Extract the [X, Y] coordinate from the center of the cell holding the provided text.  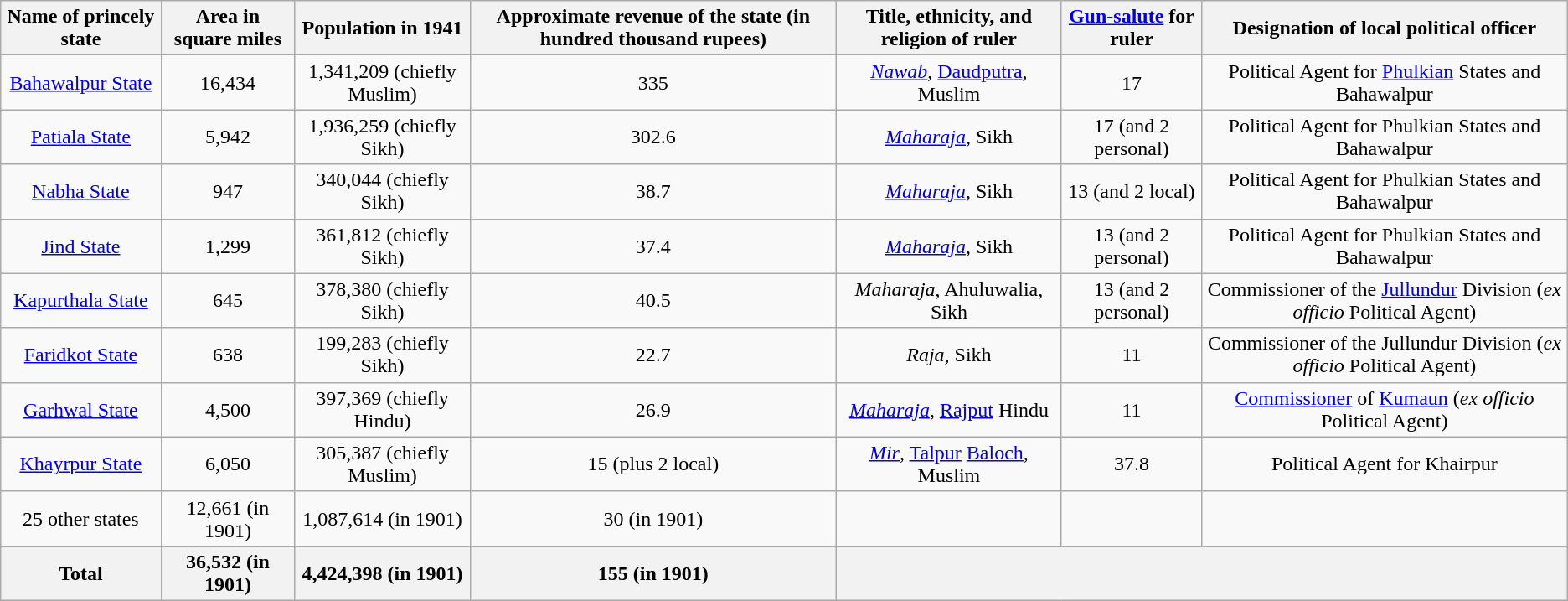
378,380 (chiefly Sikh) [383, 300]
305,387 (chiefly Muslim) [383, 464]
Maharaja, Ahuluwalia, Sikh [948, 300]
Gun-salute for ruler [1131, 28]
1,936,259 (chiefly Sikh) [383, 137]
13 (and 2 local) [1131, 191]
16,434 [228, 82]
340,044 (chiefly Sikh) [383, 191]
Faridkot State [80, 355]
Bahawalpur State [80, 82]
Population in 1941 [383, 28]
1,087,614 (in 1901) [383, 518]
Nawab, Daudputra, Muslim [948, 82]
38.7 [653, 191]
Name of princely state [80, 28]
17 (and 2 personal) [1131, 137]
Raja, Sikh [948, 355]
37.8 [1131, 464]
1,299 [228, 246]
Garhwal State [80, 409]
Patiala State [80, 137]
361,812 (chiefly Sikh) [383, 246]
22.7 [653, 355]
638 [228, 355]
37.4 [653, 246]
26.9 [653, 409]
645 [228, 300]
302.6 [653, 137]
Nabha State [80, 191]
40.5 [653, 300]
Designation of local political officer [1384, 28]
Political Agent for Khairpur [1384, 464]
Mir, Talpur Baloch, Muslim [948, 464]
Maharaja, Rajput Hindu [948, 409]
Kapurthala State [80, 300]
397,369 (chiefly Hindu) [383, 409]
Title, ethnicity, and religion of ruler [948, 28]
4,424,398 (in 1901) [383, 573]
155 (in 1901) [653, 573]
36,532 (in 1901) [228, 573]
25 other states [80, 518]
15 (plus 2 local) [653, 464]
Area in square miles [228, 28]
30 (in 1901) [653, 518]
1,341,209 (chiefly Muslim) [383, 82]
Total [80, 573]
335 [653, 82]
5,942 [228, 137]
Approximate revenue of the state (in hundred thousand rupees) [653, 28]
12,661 (in 1901) [228, 518]
947 [228, 191]
Khayrpur State [80, 464]
Commissioner of Kumaun (ex officio Political Agent) [1384, 409]
4,500 [228, 409]
Jind State [80, 246]
17 [1131, 82]
199,283 (chiefly Sikh) [383, 355]
6,050 [228, 464]
